Determine the [x, y] coordinate at the center of the cell enclosing the given text.  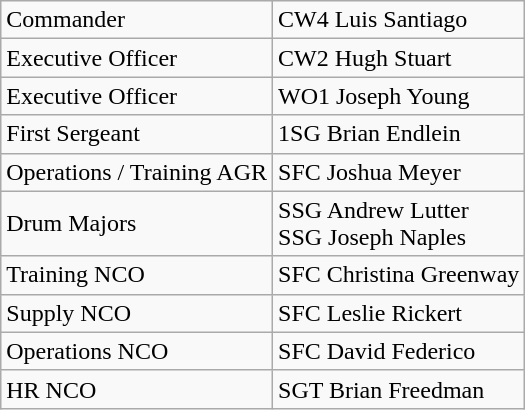
CW4 Luis Santiago [399, 20]
SGT Brian Freedman [399, 389]
Training NCO [137, 275]
First Sergeant [137, 134]
SFC Leslie Rickert [399, 313]
Operations NCO [137, 351]
Drum Majors [137, 224]
SFC David Federico [399, 351]
HR NCO [137, 389]
WO1 Joseph Young [399, 96]
1SG Brian Endlein [399, 134]
SSG Andrew LutterSSG Joseph Naples [399, 224]
CW2 Hugh Stuart [399, 58]
SFC Christina Greenway [399, 275]
Operations / Training AGR [137, 172]
Supply NCO [137, 313]
Commander [137, 20]
SFC Joshua Meyer [399, 172]
